Provide the (X, Y) coordinate of the cell's center where the given text is located.  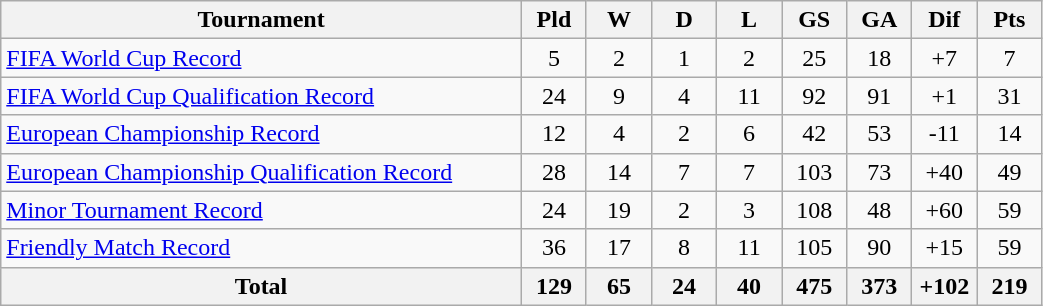
53 (880, 134)
+15 (944, 248)
Pts (1010, 20)
18 (880, 58)
6 (750, 134)
Total (262, 286)
GA (880, 20)
219 (1010, 286)
Tournament (262, 20)
42 (814, 134)
Minor Tournament Record (262, 210)
28 (554, 172)
108 (814, 210)
105 (814, 248)
3 (750, 210)
W (618, 20)
36 (554, 248)
Dif (944, 20)
12 (554, 134)
GS (814, 20)
40 (750, 286)
+40 (944, 172)
Friendly Match Record (262, 248)
5 (554, 58)
49 (1010, 172)
European Championship Qualification Record (262, 172)
103 (814, 172)
FIFA World Cup Qualification Record (262, 96)
+7 (944, 58)
90 (880, 248)
373 (880, 286)
129 (554, 286)
+102 (944, 286)
91 (880, 96)
+60 (944, 210)
25 (814, 58)
FIFA World Cup Record (262, 58)
9 (618, 96)
-11 (944, 134)
19 (618, 210)
+1 (944, 96)
31 (1010, 96)
17 (618, 248)
65 (618, 286)
European Championship Record (262, 134)
D (684, 20)
48 (880, 210)
8 (684, 248)
Pld (554, 20)
1 (684, 58)
73 (880, 172)
L (750, 20)
92 (814, 96)
475 (814, 286)
